Scan for the cell matching the given text and deliver its (X, Y) coordinate at center. 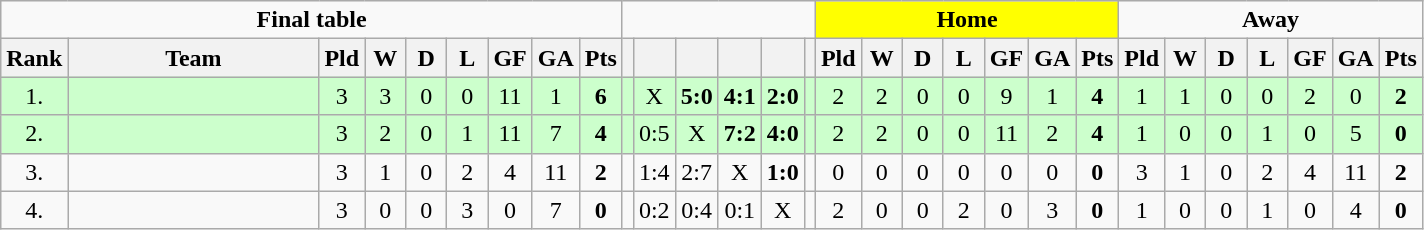
5 (1356, 134)
6 (600, 96)
0:5 (654, 134)
7:2 (740, 134)
Team (194, 58)
4:1 (740, 96)
1. (34, 96)
0:2 (654, 210)
Rank (34, 58)
0:1 (740, 210)
9 (1006, 96)
Away (1270, 20)
5:0 (696, 96)
2:7 (696, 172)
4:0 (782, 134)
0:4 (696, 210)
4. (34, 210)
3. (34, 172)
2. (34, 134)
Home (966, 20)
2:0 (782, 96)
1:4 (654, 172)
Final table (312, 20)
1:0 (782, 172)
